Extract the [x, y] coordinate from the center of the cell holding the provided text.  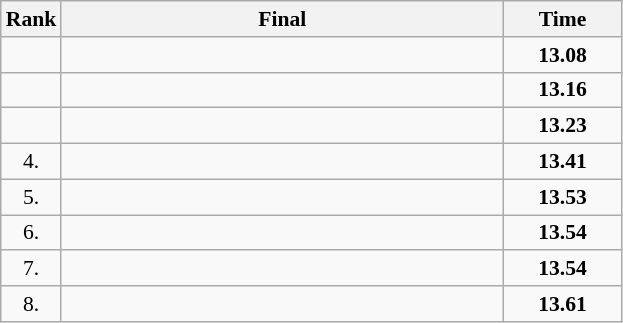
Time [562, 19]
Rank [32, 19]
13.08 [562, 55]
5. [32, 197]
6. [32, 233]
8. [32, 304]
13.53 [562, 197]
13.23 [562, 126]
Final [282, 19]
13.61 [562, 304]
13.41 [562, 162]
7. [32, 269]
13.16 [562, 90]
4. [32, 162]
